Provide the (X, Y) coordinate of the cell's center where the given text is located.  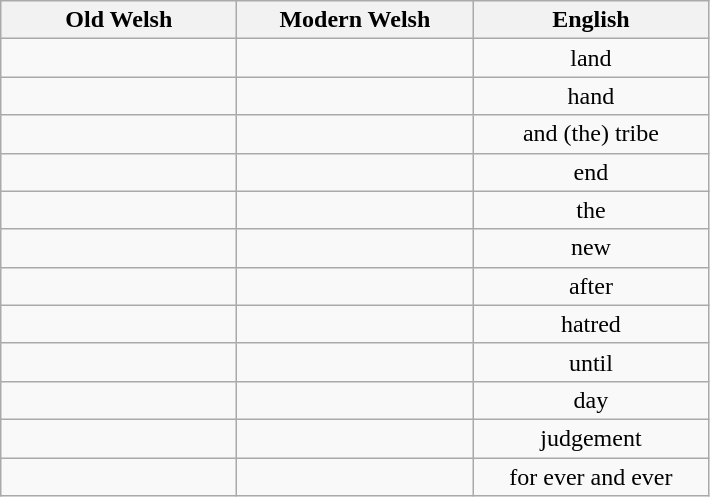
Old Welsh (119, 20)
hand (591, 96)
end (591, 172)
until (591, 362)
judgement (591, 438)
Modern Welsh (355, 20)
new (591, 248)
land (591, 58)
and (the) tribe (591, 134)
hatred (591, 324)
for ever and ever (591, 477)
after (591, 286)
the (591, 210)
day (591, 400)
English (591, 20)
